Determine the [x, y] coordinate at the center of the cell enclosing the given text.  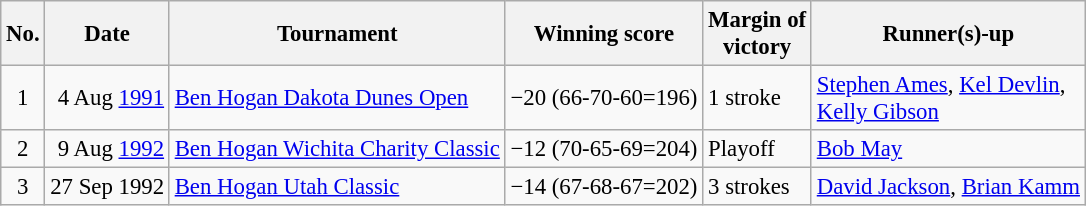
Ben Hogan Dakota Dunes Open [337, 98]
Bob May [948, 149]
Tournament [337, 34]
Stephen Ames, Kel Devlin, Kelly Gibson [948, 98]
No. [23, 34]
−14 (67-68-67=202) [604, 187]
Playoff [758, 149]
David Jackson, Brian Kamm [948, 187]
9 Aug 1992 [107, 149]
Margin ofvictory [758, 34]
3 strokes [758, 187]
1 stroke [758, 98]
4 Aug 1991 [107, 98]
Date [107, 34]
3 [23, 187]
2 [23, 149]
Ben Hogan Wichita Charity Classic [337, 149]
Ben Hogan Utah Classic [337, 187]
1 [23, 98]
−12 (70-65-69=204) [604, 149]
Runner(s)-up [948, 34]
−20 (66-70-60=196) [604, 98]
Winning score [604, 34]
27 Sep 1992 [107, 187]
